Provide the [X, Y] coordinate of the cell's center where the given text is located.  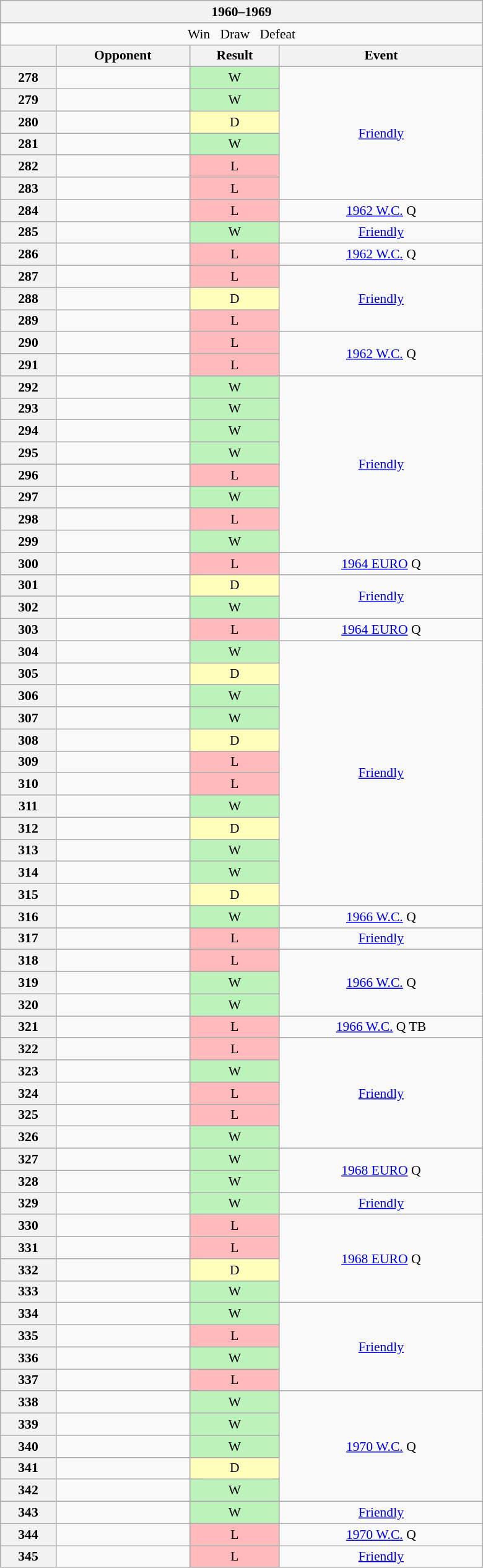
290 [28, 343]
287 [28, 277]
330 [28, 1226]
325 [28, 1115]
317 [28, 939]
292 [28, 387]
344 [28, 1535]
Win Draw Defeat [241, 34]
296 [28, 475]
1966 W.C. Q TB [381, 1027]
303 [28, 630]
310 [28, 784]
297 [28, 497]
321 [28, 1027]
298 [28, 520]
299 [28, 541]
1960–1969 [241, 12]
294 [28, 431]
288 [28, 299]
301 [28, 585]
305 [28, 674]
332 [28, 1270]
342 [28, 1491]
343 [28, 1513]
284 [28, 211]
306 [28, 696]
340 [28, 1447]
337 [28, 1380]
327 [28, 1160]
295 [28, 453]
293 [28, 409]
323 [28, 1071]
336 [28, 1358]
316 [28, 917]
279 [28, 100]
280 [28, 122]
Event [381, 56]
318 [28, 961]
302 [28, 608]
328 [28, 1181]
282 [28, 167]
281 [28, 144]
331 [28, 1248]
308 [28, 740]
309 [28, 762]
334 [28, 1314]
312 [28, 828]
319 [28, 983]
Result [234, 56]
338 [28, 1403]
320 [28, 1005]
314 [28, 873]
300 [28, 564]
333 [28, 1292]
278 [28, 78]
289 [28, 321]
291 [28, 365]
315 [28, 895]
311 [28, 807]
313 [28, 851]
304 [28, 652]
345 [28, 1557]
322 [28, 1049]
285 [28, 232]
307 [28, 718]
341 [28, 1468]
339 [28, 1424]
326 [28, 1137]
335 [28, 1336]
283 [28, 188]
329 [28, 1204]
286 [28, 255]
Opponent [123, 56]
324 [28, 1093]
